Search for the cell housing the specified text and yield its [X, Y] center coordinate. 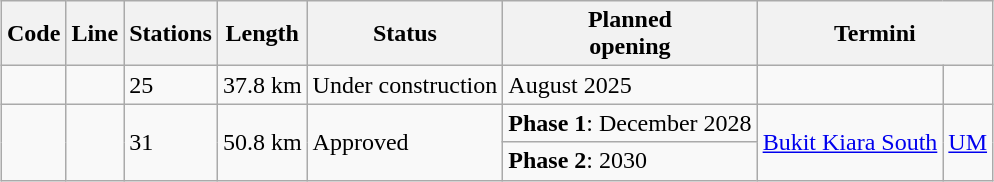
Status [405, 34]
50.8 km [262, 142]
Phase 1: December 2028 [630, 123]
Phase 2: 2030 [630, 161]
25 [171, 85]
Under construction [405, 85]
Line [95, 34]
UM [968, 142]
Plannedopening [630, 34]
Length [262, 34]
Bukit Kiara South [850, 142]
Approved [405, 142]
37.8 km [262, 85]
31 [171, 142]
Termini [874, 34]
Code [33, 34]
August 2025 [630, 85]
Stations [171, 34]
